Extract the [X, Y] coordinate from the center of the cell holding the provided text.  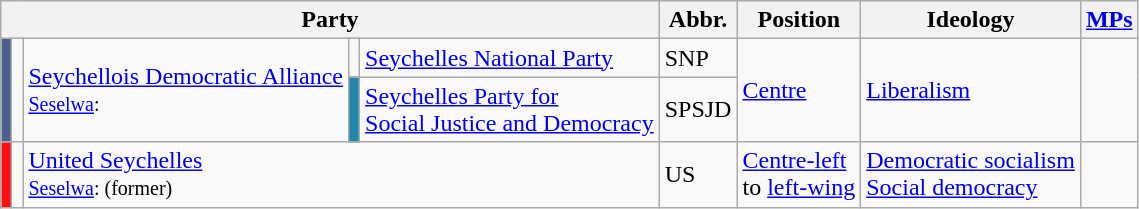
Abbr. [698, 20]
SNP [698, 58]
Party [330, 20]
SPSJD [698, 110]
US [698, 174]
United SeychellesSeselwa: (former) [341, 174]
Seychelles National Party [510, 58]
Ideology [971, 20]
Seychelles Party forSocial Justice and Democracy [510, 110]
Centre [799, 90]
Centre-leftto left-wing [799, 174]
Democratic socialismSocial democracy [971, 174]
MPs [1109, 20]
Seychellois Democratic AllianceSeselwa: [186, 90]
Liberalism [971, 90]
Position [799, 20]
